Determine the (x, y) coordinate at the center of the cell enclosing the given text.  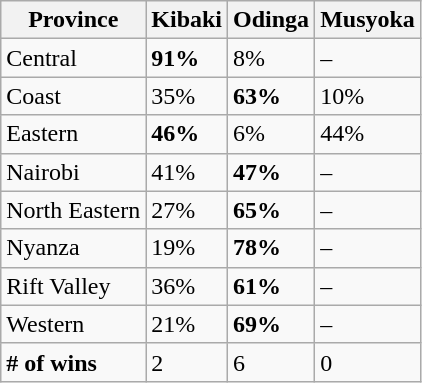
44% (368, 134)
46% (187, 134)
47% (272, 172)
27% (187, 210)
36% (187, 286)
Central (74, 58)
Nairobi (74, 172)
Nyanza (74, 248)
2 (187, 362)
Province (74, 20)
Musyoka (368, 20)
Coast (74, 96)
10% (368, 96)
21% (187, 324)
Kibaki (187, 20)
Rift Valley (74, 286)
63% (272, 96)
41% (187, 172)
0 (368, 362)
35% (187, 96)
19% (187, 248)
Eastern (74, 134)
65% (272, 210)
North Eastern (74, 210)
91% (187, 58)
78% (272, 248)
8% (272, 58)
Odinga (272, 20)
Western (74, 324)
69% (272, 324)
# of wins (74, 362)
61% (272, 286)
6 (272, 362)
6% (272, 134)
